Capture the cell that displays the provided text and extract its [X, Y] central coordinate. 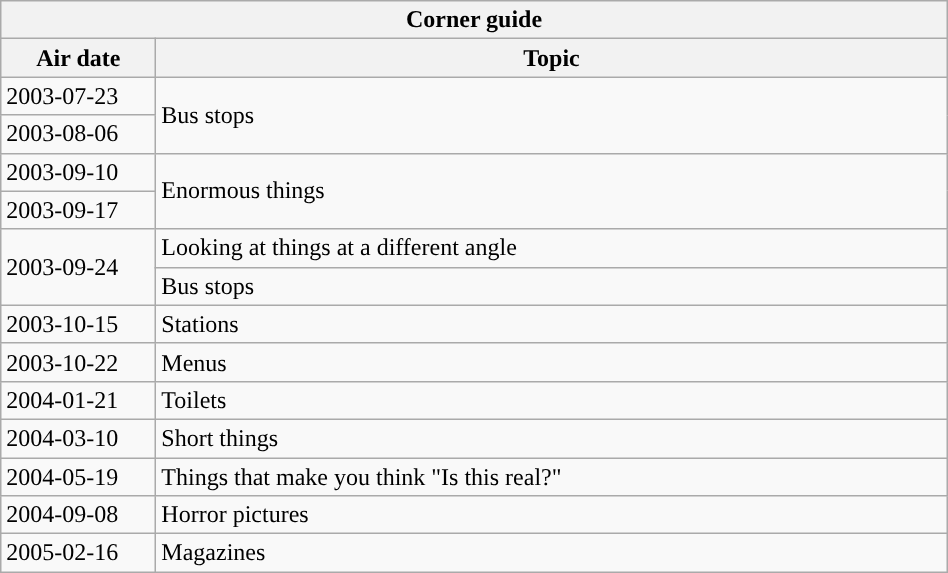
2003-07-23 [78, 96]
2004-01-21 [78, 400]
2003-09-10 [78, 172]
2003-09-24 [78, 267]
2003-10-15 [78, 324]
2003-08-06 [78, 134]
Corner guide [474, 20]
Horror pictures [552, 515]
2003-10-22 [78, 362]
2003-09-17 [78, 210]
Air date [78, 58]
Topic [552, 58]
Short things [552, 438]
Toilets [552, 400]
Stations [552, 324]
2004-03-10 [78, 438]
Menus [552, 362]
2005-02-16 [78, 553]
2004-05-19 [78, 477]
2004-09-08 [78, 515]
Enormous things [552, 191]
Looking at things at a different angle [552, 248]
Things that make you think "Is this real?" [552, 477]
Magazines [552, 553]
